Locate the cell with the specified text and output its (x, y) center coordinate. 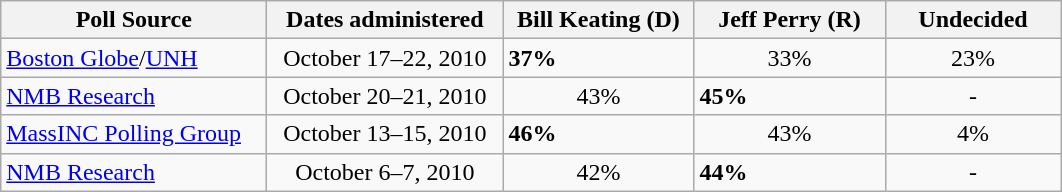
Poll Source (134, 20)
Dates administered (385, 20)
46% (598, 134)
45% (790, 96)
33% (790, 58)
4% (973, 134)
44% (790, 172)
October 20–21, 2010 (385, 96)
42% (598, 172)
Boston Globe/UNH (134, 58)
October 13–15, 2010 (385, 134)
23% (973, 58)
Bill Keating (D) (598, 20)
Undecided (973, 20)
Jeff Perry (R) (790, 20)
37% (598, 58)
MassINC Polling Group (134, 134)
October 6–7, 2010 (385, 172)
October 17–22, 2010 (385, 58)
